Locate the cell with the specified text and output its [X, Y] center coordinate. 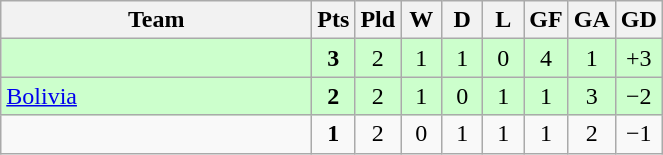
Bolivia [156, 96]
4 [546, 58]
GD [638, 20]
Pld [378, 20]
GF [546, 20]
L [504, 20]
−2 [638, 96]
Pts [334, 20]
Team [156, 20]
W [422, 20]
+3 [638, 58]
GA [592, 20]
D [462, 20]
−1 [638, 134]
